Pinpoint the cell where the given text exists, returning its [x, y] midpoint coordinate. 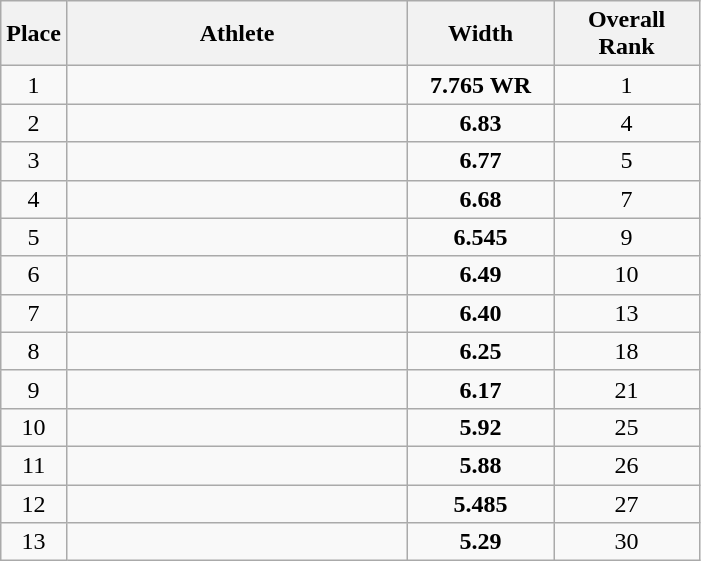
5.485 [481, 503]
6.77 [481, 161]
Width [481, 34]
6 [34, 275]
6.68 [481, 199]
2 [34, 123]
27 [627, 503]
25 [627, 427]
6.25 [481, 351]
6.17 [481, 389]
5.88 [481, 465]
21 [627, 389]
30 [627, 542]
6.40 [481, 313]
8 [34, 351]
26 [627, 465]
Place [34, 34]
6.49 [481, 275]
6.83 [481, 123]
3 [34, 161]
6.545 [481, 237]
5.29 [481, 542]
18 [627, 351]
5.92 [481, 427]
7.765 WR [481, 85]
11 [34, 465]
Athlete [236, 34]
Overall Rank [627, 34]
12 [34, 503]
